Locate the cell with the specified text and output its (x, y) center coordinate. 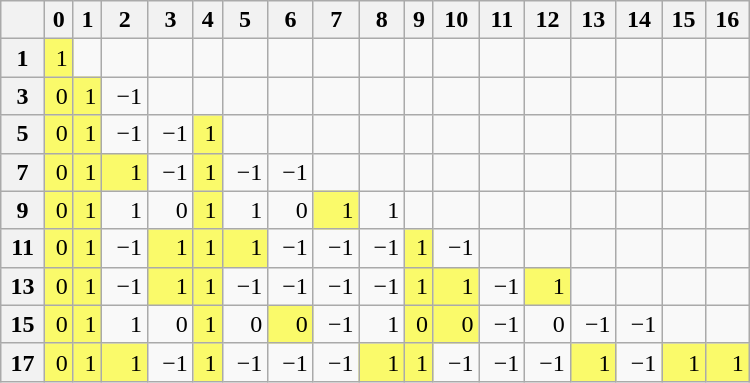
2 (125, 20)
14 (639, 20)
8 (382, 20)
10 (456, 20)
16 (727, 20)
4 (208, 20)
6 (291, 20)
12 (548, 20)
17 (23, 362)
